Extract the [X, Y] coordinate from the center of the cell holding the provided text.  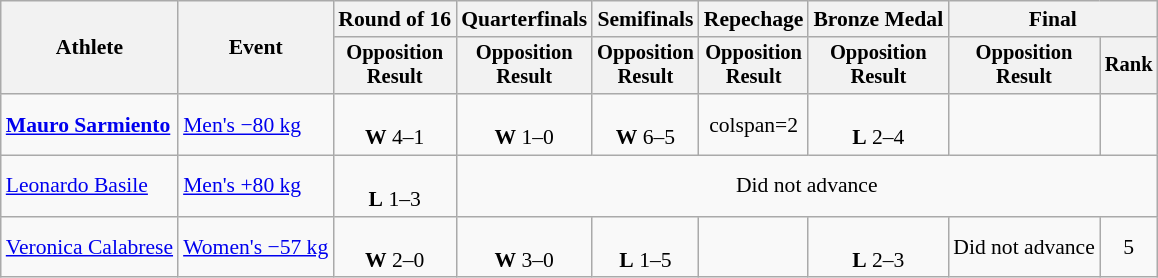
5 [1129, 248]
W 2–0 [394, 248]
Repechage [754, 19]
Mauro Sarmiento [90, 124]
Quarterfinals [524, 19]
L 1–3 [394, 186]
W 6–5 [646, 124]
Men's +80 kg [256, 186]
Leonardo Basile [90, 186]
Rank [1129, 66]
L 1–5 [646, 248]
W 1–0 [524, 124]
Bronze Medal [878, 19]
Final [1052, 19]
Semifinals [646, 19]
Event [256, 48]
Women's −57 kg [256, 248]
L 2–3 [878, 248]
Men's −80 kg [256, 124]
Round of 16 [394, 19]
W 4–1 [394, 124]
colspan=2 [754, 124]
Veronica Calabrese [90, 248]
W 3–0 [524, 248]
L 2–4 [878, 124]
Athlete [90, 48]
